For the text-containing cell, return its midpoint in (X, Y) coordinate format. 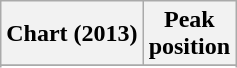
Chart (2013) (72, 34)
Peakposition (189, 34)
